For the text-containing cell, return its midpoint in (X, Y) coordinate format. 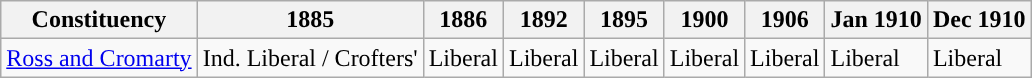
Jan 1910 (876, 20)
Ross and Cromarty (99, 58)
1892 (543, 20)
1895 (624, 20)
1906 (785, 20)
Dec 1910 (979, 20)
1900 (704, 20)
Constituency (99, 20)
1886 (463, 20)
1885 (310, 20)
Ind. Liberal / Crofters' (310, 58)
